Detect which cell encompasses the target text, then output its [X, Y] center coordinate. 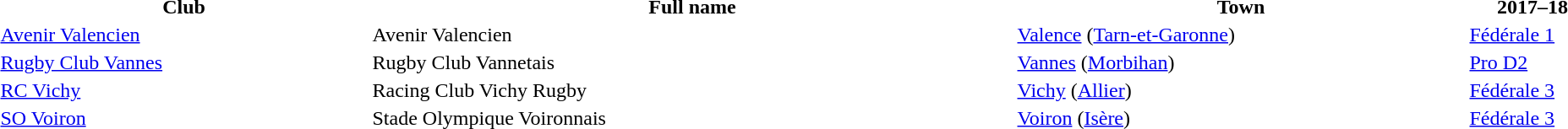
Avenir Valencien [692, 35]
Vichy (Allier) [1241, 90]
Vannes (Morbihan) [1241, 62]
Racing Club Vichy Rugby [692, 90]
Valence (Tarn-et-Garonne) [1241, 35]
Rugby Club Vannetais [692, 62]
